Search for the cell housing the specified text and yield its [x, y] center coordinate. 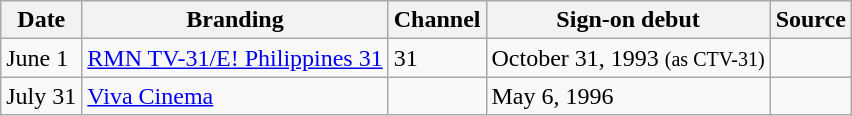
Sign-on debut [628, 20]
Viva Cinema [235, 96]
Source [810, 20]
Branding [235, 20]
October 31, 1993 (as CTV-31) [628, 58]
31 [437, 58]
Channel [437, 20]
June 1 [42, 58]
May 6, 1996 [628, 96]
Date [42, 20]
RMN TV-31/E! Philippines 31 [235, 58]
July 31 [42, 96]
